Pinpoint the cell where the given text exists, returning its (X, Y) midpoint coordinate. 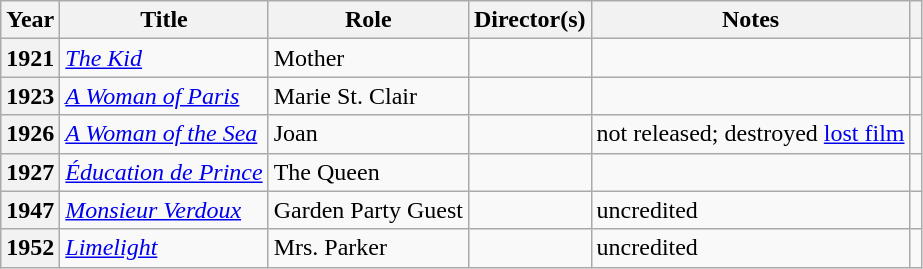
1952 (30, 248)
1921 (30, 58)
The Kid (164, 58)
Director(s) (530, 20)
1927 (30, 172)
1923 (30, 96)
1947 (30, 210)
Title (164, 20)
Year (30, 20)
not released; destroyed lost film (750, 134)
Garden Party Guest (368, 210)
A Woman of the Sea (164, 134)
Marie St. Clair (368, 96)
The Queen (368, 172)
Role (368, 20)
Notes (750, 20)
A Woman of Paris (164, 96)
Mother (368, 58)
Monsieur Verdoux (164, 210)
Éducation de Prince (164, 172)
Limelight (164, 248)
Mrs. Parker (368, 248)
1926 (30, 134)
Joan (368, 134)
